Scan for the cell matching the given text and deliver its [x, y] coordinate at center. 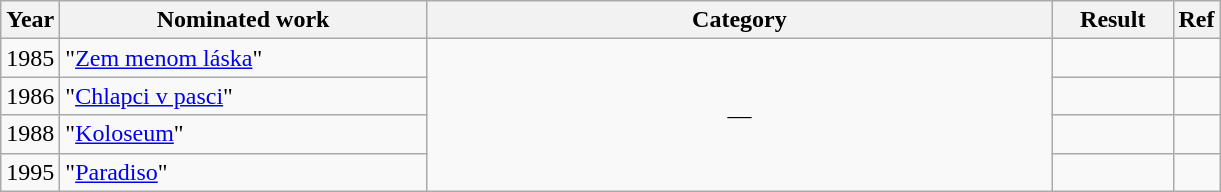
Category [739, 20]
Nominated work [244, 20]
"Chlapci v pasci" [244, 96]
1988 [30, 134]
1995 [30, 172]
— [739, 115]
"Paradiso" [244, 172]
1985 [30, 58]
"Koloseum" [244, 134]
Ref [1196, 20]
"Zem menom láska" [244, 58]
Year [30, 20]
1986 [30, 96]
Result [1112, 20]
